Scan for the cell matching the given text and deliver its (X, Y) coordinate at center. 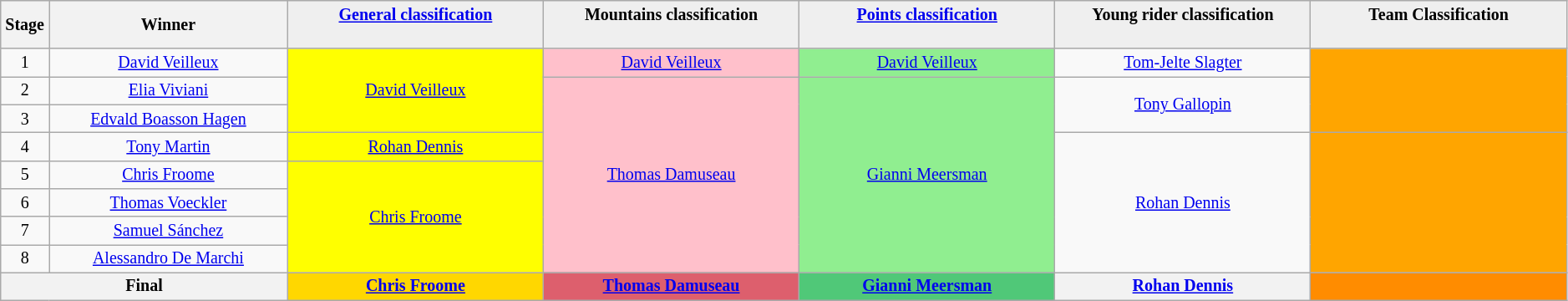
Team Classification (1439, 25)
Elia Viviani (169, 90)
General classification (415, 25)
Alessandro De Marchi (169, 259)
1 (25, 64)
3 (25, 119)
Thomas Voeckler (169, 202)
6 (25, 202)
Young rider classification (1183, 25)
8 (25, 259)
Tony Gallopin (1183, 105)
Tony Martin (169, 147)
Stage (25, 25)
Tom-Jelte Slagter (1183, 64)
Edvald Boasson Hagen (169, 119)
Final (145, 286)
2 (25, 90)
5 (25, 174)
7 (25, 231)
Points classification (927, 25)
Winner (169, 25)
Samuel Sánchez (169, 231)
4 (25, 147)
Mountains classification (671, 25)
